Capture the cell that displays the provided text and extract its (X, Y) central coordinate. 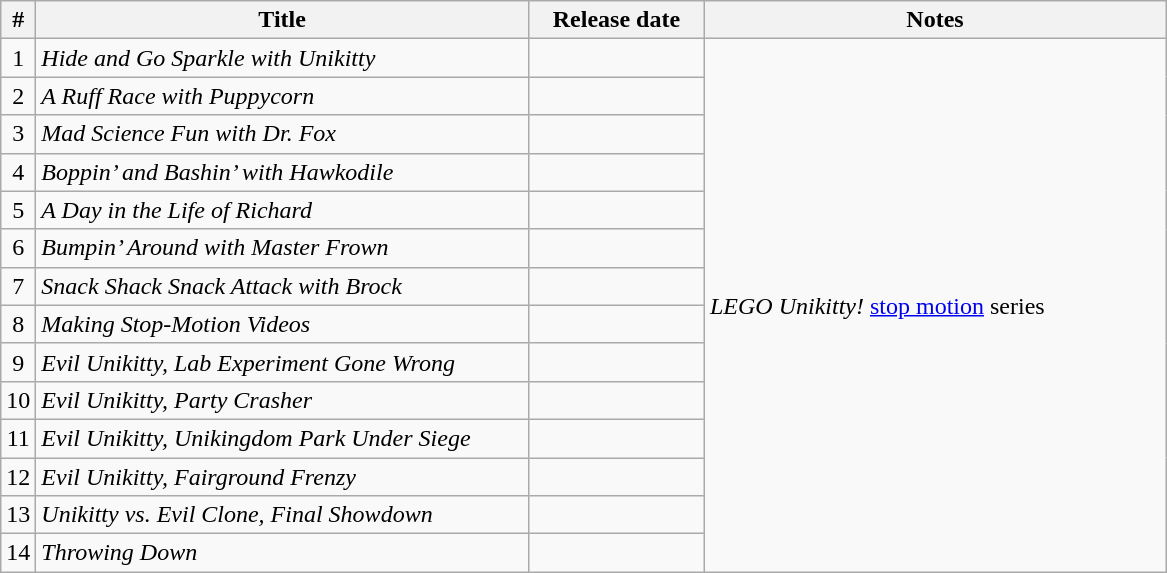
Notes (934, 20)
# (18, 20)
1 (18, 58)
9 (18, 362)
3 (18, 134)
Making Stop-Motion Videos (282, 324)
7 (18, 286)
Evil Unikitty, Party Crasher (282, 400)
Evil Unikitty, Fairground Frenzy (282, 477)
A Day in the Life of Richard (282, 210)
5 (18, 210)
8 (18, 324)
11 (18, 438)
6 (18, 248)
13 (18, 515)
Evil Unikitty, Lab Experiment Gone Wrong (282, 362)
4 (18, 172)
Release date (616, 20)
Title (282, 20)
14 (18, 553)
Unikitty vs. Evil Clone, Final Showdown (282, 515)
Evil Unikitty, Unikingdom Park Under Siege (282, 438)
Hide and Go Sparkle with Unikitty (282, 58)
A Ruff Race with Puppycorn (282, 96)
Mad Science Fun with Dr. Fox (282, 134)
10 (18, 400)
Throwing Down (282, 553)
Boppin’ and Bashin’ with Hawkodile (282, 172)
Bumpin’ Around with Master Frown (282, 248)
Snack Shack Snack Attack with Brock (282, 286)
2 (18, 96)
LEGO Unikitty! stop motion series (934, 306)
12 (18, 477)
